Find where the given text appears and provide that cell's center as (x, y) coordinate. 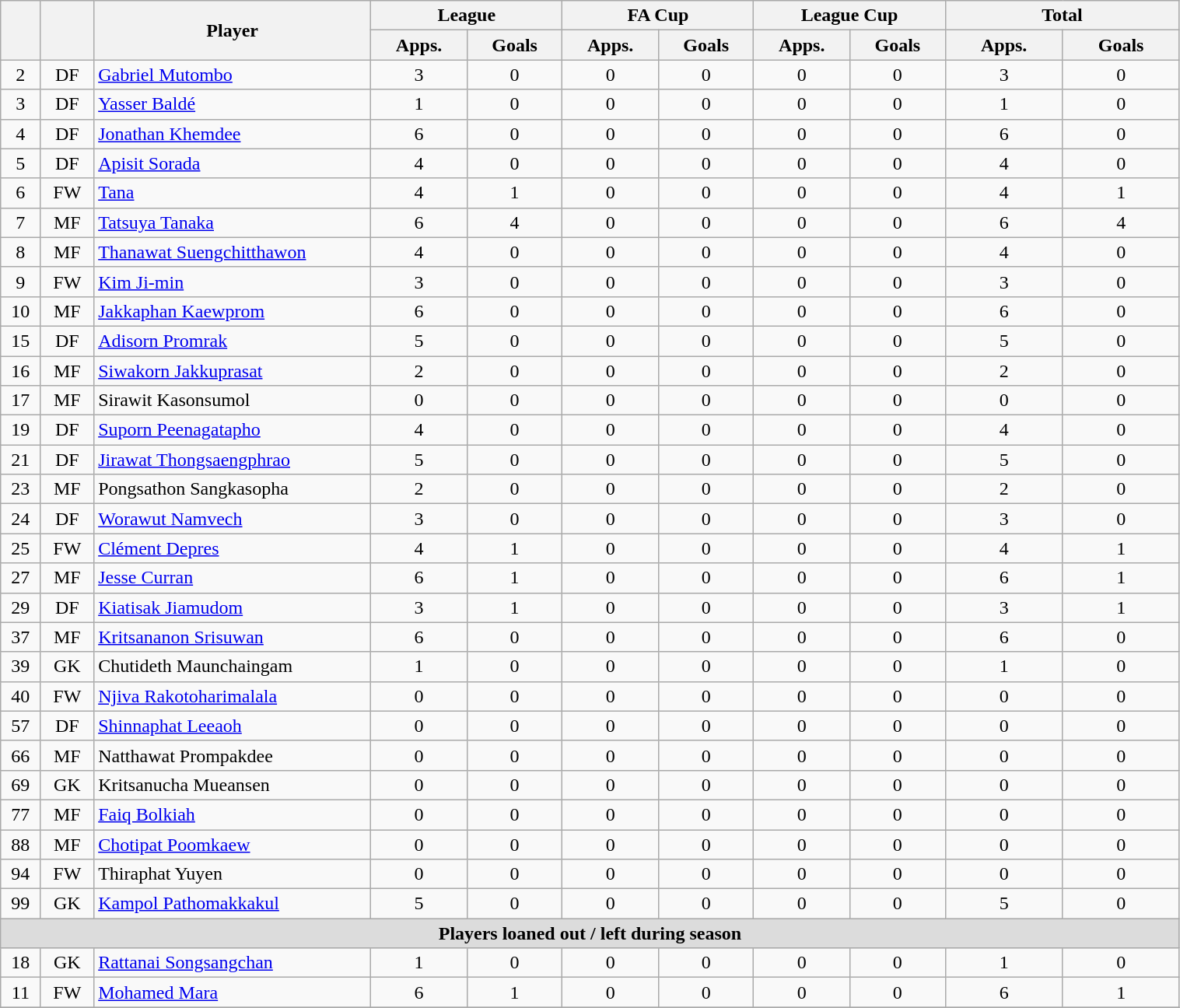
Suporn Peenagatapho (233, 430)
9 (20, 282)
21 (20, 460)
Chotipat Poomkaew (233, 844)
Kritsanucha Mueansen (233, 785)
Gabriel Mutombo (233, 75)
Total (1063, 16)
Apisit Sorada (233, 163)
League Cup (849, 16)
Worawut Namvech (233, 519)
Njiva Rakotoharimalala (233, 696)
19 (20, 430)
37 (20, 637)
23 (20, 489)
77 (20, 814)
Natthawat Prompakdee (233, 755)
Kritsananon Srisuwan (233, 637)
Faiq Bolkiah (233, 814)
Tana (233, 193)
69 (20, 785)
11 (20, 992)
Kampol Pathomakkakul (233, 904)
Tatsuya Tanaka (233, 222)
18 (20, 963)
29 (20, 607)
Clément Depres (233, 548)
Jirawat Thongsaengphrao (233, 460)
Kim Ji-min (233, 282)
39 (20, 667)
Mohamed Mara (233, 992)
24 (20, 519)
Players loaned out / left during season (590, 933)
27 (20, 578)
15 (20, 341)
7 (20, 222)
16 (20, 371)
Thiraphat Yuyen (233, 874)
Thanawat Suengchitthawon (233, 252)
Shinnaphat Leeaoh (233, 726)
88 (20, 844)
Jonathan Khemdee (233, 134)
99 (20, 904)
Chutideth Maunchaingam (233, 667)
94 (20, 874)
Player (233, 30)
Yasser Baldé (233, 104)
57 (20, 726)
10 (20, 311)
Kiatisak Jiamudom (233, 607)
25 (20, 548)
66 (20, 755)
17 (20, 401)
Rattanai Songsangchan (233, 963)
League (467, 16)
Jakkaphan Kaewprom (233, 311)
8 (20, 252)
Pongsathon Sangkasopha (233, 489)
Jesse Curran (233, 578)
Adisorn Promrak (233, 341)
Siwakorn Jakkuprasat (233, 371)
Sirawit Kasonsumol (233, 401)
FA Cup (658, 16)
40 (20, 696)
